Return the (X, Y) coordinate for the center point of the cell that contains the specified text.  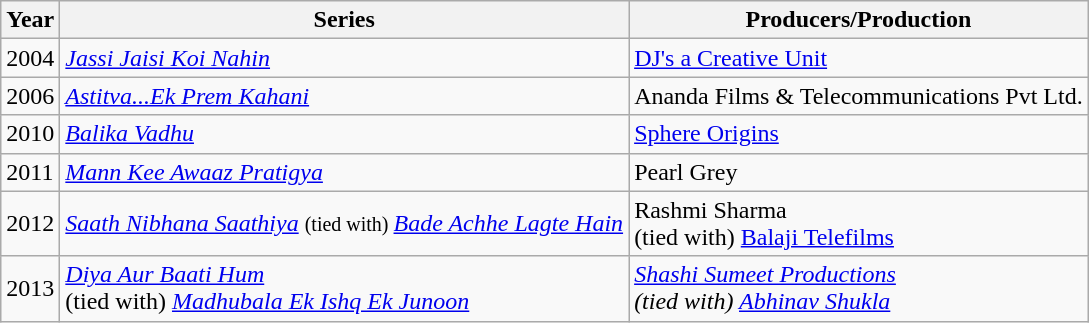
2004 (30, 58)
2011 (30, 172)
Mann Kee Awaaz Pratigya (344, 172)
Ananda Films & Telecommunications Pvt Ltd. (859, 96)
Rashmi Sharma (tied with) Balaji Telefilms (859, 224)
2010 (30, 134)
Sphere Origins (859, 134)
2012 (30, 224)
Jassi Jaisi Koi Nahin (344, 58)
Producers/Production (859, 20)
Shashi Sumeet Productions (tied with) Abhinav Shukla (859, 288)
DJ's a Creative Unit (859, 58)
Saath Nibhana Saathiya (tied with) Bade Achhe Lagte Hain (344, 224)
Balika Vadhu (344, 134)
Astitva...Ek Prem Kahani (344, 96)
Pearl Grey (859, 172)
Year (30, 20)
2006 (30, 96)
Diya Aur Baati Hum (tied with) Madhubala Ek Ishq Ek Junoon (344, 288)
Series (344, 20)
2013 (30, 288)
